Determine the [X, Y] coordinate at the center of the cell enclosing the given text.  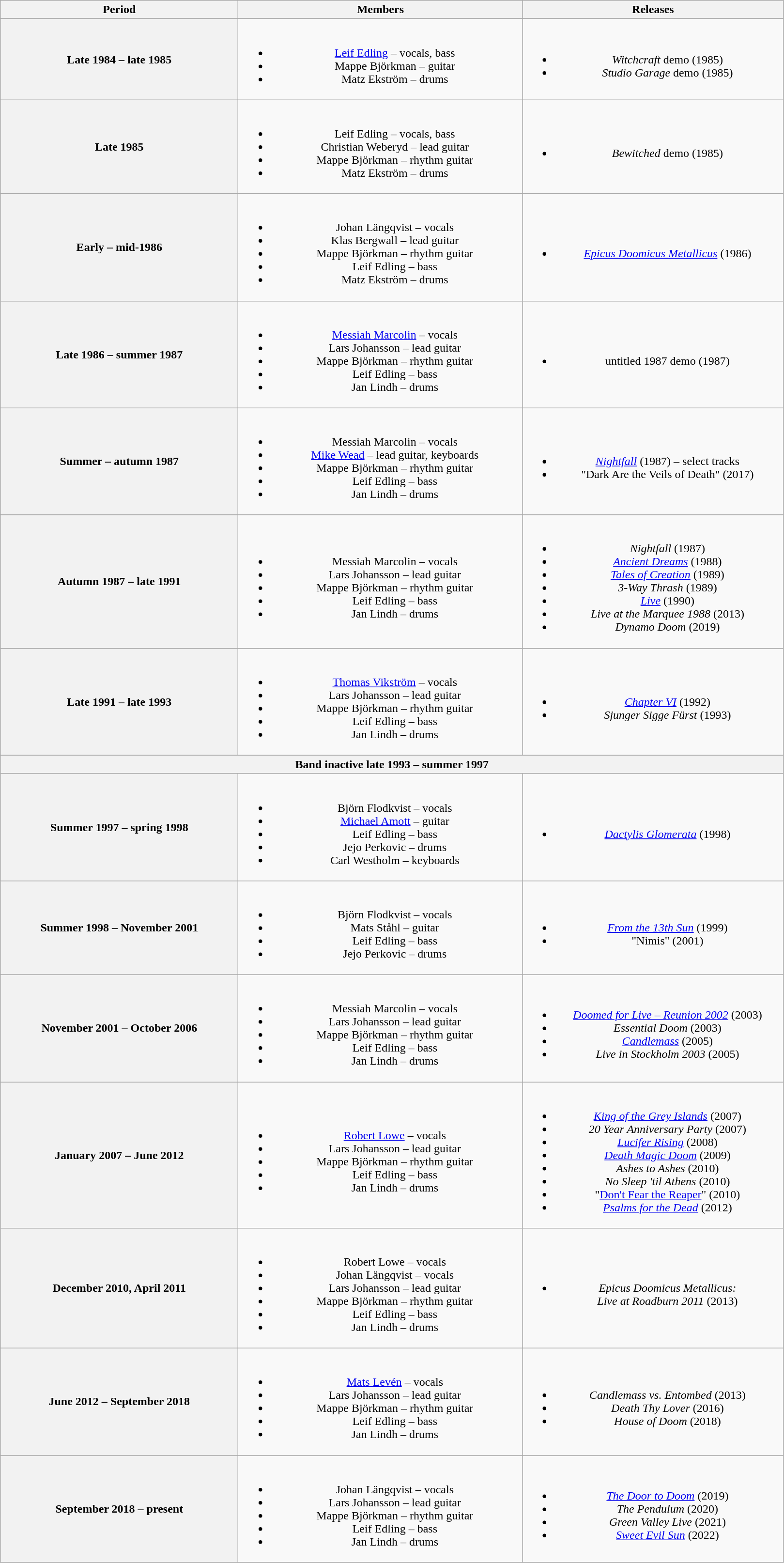
Members [381, 10]
November 2001 – October 2006 [119, 1028]
Late 1986 – summer 1987 [119, 355]
Johan Längqvist – vocalsLars Johansson – lead guitarMappe Björkman – rhythm guitarLeif Edling – bassJan Lindh – drums [381, 1509]
Summer 1997 – spring 1998 [119, 827]
Epicus Doomicus Metallicus:Live at Roadburn 2011 (2013) [653, 1288]
untitled 1987 demo (1987) [653, 355]
Thomas Vikström – vocalsLars Johansson – lead guitarMappe Björkman – rhythm guitarLeif Edling – bassJan Lindh – drums [381, 701]
January 2007 – June 2012 [119, 1155]
Band inactive late 1993 – summer 1997 [392, 764]
Period [119, 10]
Leif Edling – vocals, bassMappe Björkman – guitarMatz Ekström – drums [381, 59]
Robert Lowe – vocalsJohan Längqvist – vocalsLars Johansson – lead guitarMappe Björkman – rhythm guitarLeif Edling – bassJan Lindh – drums [381, 1288]
Chapter VI (1992)Sjunger Sigge Fürst (1993) [653, 701]
From the 13th Sun (1999)"Nimis" (2001) [653, 928]
Johan Längqvist – vocalsKlas Bergwall – lead guitarMappe Björkman – rhythm guitarLeif Edling – bassMatz Ekström – drums [381, 247]
Epicus Doomicus Metallicus (1986) [653, 247]
Nightfall (1987) – select tracks"Dark Are the Veils of Death" (2017) [653, 461]
Dactylis Glomerata (1998) [653, 827]
Releases [653, 10]
Leif Edling – vocals, bassChristian Weberyd – lead guitarMappe Björkman – rhythm guitarMatz Ekström – drums [381, 147]
Messiah Marcolin – vocalsMike Wead – lead guitar, keyboardsMappe Björkman – rhythm guitarLeif Edling – bassJan Lindh – drums [381, 461]
Mats Levén – vocalsLars Johansson – lead guitarMappe Björkman – rhythm guitarLeif Edling – bassJan Lindh – drums [381, 1402]
December 2010, April 2011 [119, 1288]
Doomed for Live – Reunion 2002 (2003)Essential Doom (2003) Candlemass (2005)Live in Stockholm 2003 (2005) [653, 1028]
Early – mid-1986 [119, 247]
Candlemass vs. Entombed (2013)Death Thy Lover (2016)House of Doom (2018) [653, 1402]
Bewitched demo (1985) [653, 147]
Björn Flodkvist – vocalsMats Ståhl – guitarLeif Edling – bassJejo Perkovic – drums [381, 928]
Late 1984 – late 1985 [119, 59]
Late 1991 – late 1993 [119, 701]
June 2012 – September 2018 [119, 1402]
Björn Flodkvist – vocalsMichael Amott – guitarLeif Edling – bassJejo Perkovic – drumsCarl Westholm – keyboards [381, 827]
Summer – autumn 1987 [119, 461]
Late 1985 [119, 147]
Nightfall (1987)Ancient Dreams (1988)Tales of Creation (1989)3-Way Thrash (1989)Live (1990)Live at the Marquee 1988 (2013)Dynamo Doom (2019) [653, 581]
The Door to Doom (2019)The Pendulum (2020)Green Valley Live (2021)Sweet Evil Sun (2022) [653, 1509]
Summer 1998 – November 2001 [119, 928]
Autumn 1987 – late 1991 [119, 581]
Witchcraft demo (1985)Studio Garage demo (1985) [653, 59]
Robert Lowe – vocalsLars Johansson – lead guitarMappe Björkman – rhythm guitarLeif Edling – bassJan Lindh – drums [381, 1155]
September 2018 – present [119, 1509]
